Determine the [X, Y] coordinate at the center of the cell enclosing the given text.  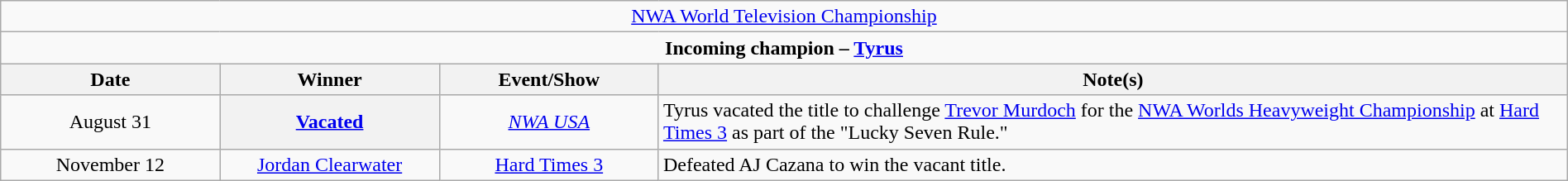
August 31 [111, 122]
Jordan Clearwater [329, 164]
Note(s) [1113, 79]
Incoming champion – Tyrus [784, 48]
Event/Show [549, 79]
Defeated AJ Cazana to win the vacant title. [1113, 164]
Hard Times 3 [549, 164]
Date [111, 79]
Winner [329, 79]
NWA USA [549, 122]
November 12 [111, 164]
Tyrus vacated the title to challenge Trevor Murdoch for the NWA Worlds Heavyweight Championship at Hard Times 3 as part of the "Lucky Seven Rule." [1113, 122]
Vacated [329, 122]
NWA World Television Championship [784, 17]
